Capture the cell that displays the provided text and extract its (X, Y) central coordinate. 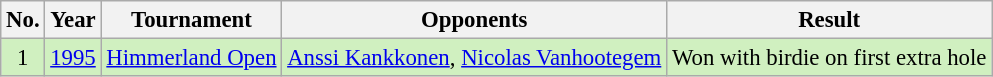
1 (23, 58)
Tournament (192, 20)
Anssi Kankkonen, Nicolas Vanhootegem (474, 58)
Himmerland Open (192, 58)
Won with birdie on first extra hole (830, 58)
Result (830, 20)
No. (23, 20)
Year (73, 20)
Opponents (474, 20)
1995 (73, 58)
